Identify which cell holds the provided text, then report its [X, Y] central coordinate. 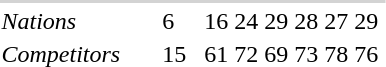
24 [246, 21]
28 [306, 21]
6 [174, 21]
16 [216, 21]
27 [336, 21]
Nations [61, 21]
